From the cell containing the given text, extract its center point as (X, Y) coordinate. 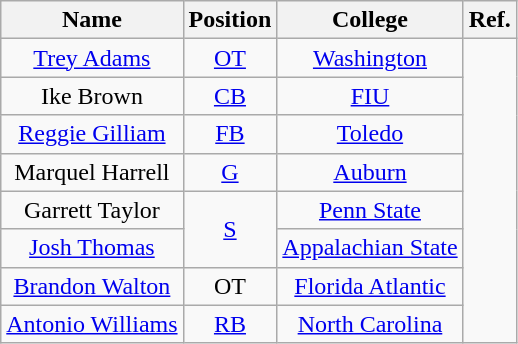
Penn State (370, 210)
Ref. (490, 20)
FB (230, 134)
Josh Thomas (92, 248)
Marquel Harrell (92, 172)
Antonio Williams (92, 324)
RB (230, 324)
Name (92, 20)
Ike Brown (92, 96)
Florida Atlantic (370, 286)
Toledo (370, 134)
Appalachian State (370, 248)
Brandon Walton (92, 286)
Trey Adams (92, 58)
Auburn (370, 172)
Reggie Gilliam (92, 134)
S (230, 229)
North Carolina (370, 324)
FIU (370, 96)
Washington (370, 58)
College (370, 20)
Position (230, 20)
Garrett Taylor (92, 210)
G (230, 172)
CB (230, 96)
